For the text-containing cell, return its midpoint in (x, y) coordinate format. 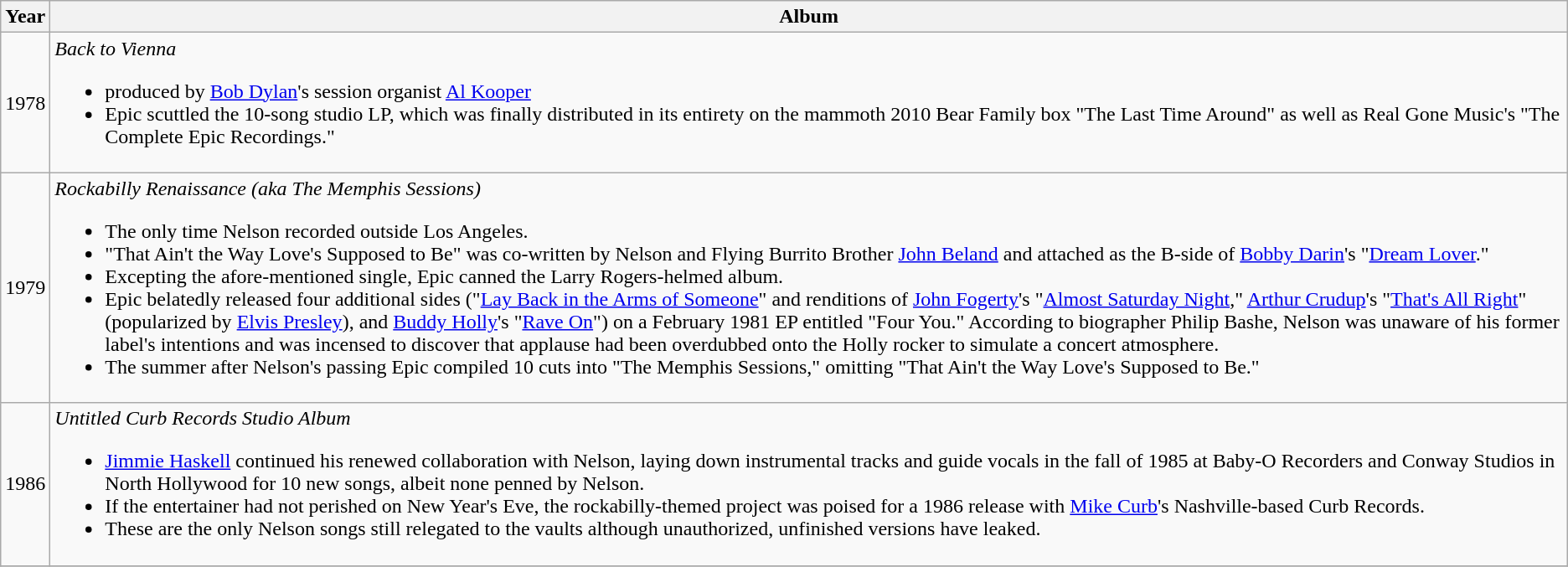
Album (809, 17)
1979 (25, 288)
Year (25, 17)
1986 (25, 484)
1978 (25, 102)
